Return [x, y] of the center of cell containing provided text 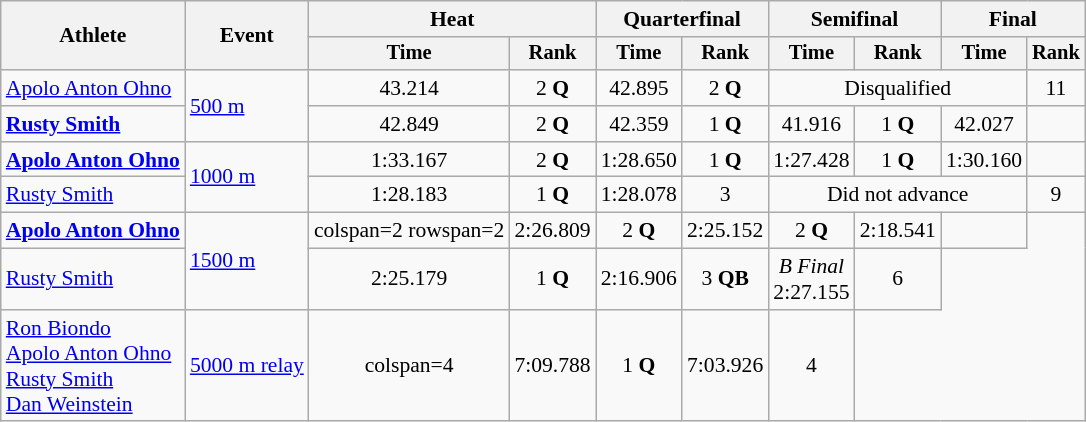
11 [1056, 88]
B Final2:27.155 [811, 280]
3 [725, 195]
42.359 [639, 124]
6 [898, 280]
42.849 [410, 124]
41.916 [811, 124]
Event [247, 36]
500 m [247, 106]
1:30.160 [984, 160]
Quarterfinal [682, 19]
2:25.179 [410, 280]
42.027 [984, 124]
2:26.809 [552, 231]
2:25.152 [725, 231]
42.895 [639, 88]
colspan=2 rowspan=2 [410, 231]
1:28.078 [639, 195]
1:33.167 [410, 160]
Final [1013, 19]
3 QB [725, 280]
4 [811, 366]
2:18.541 [898, 231]
7:03.926 [725, 366]
Semifinal [854, 19]
Did not advance [898, 195]
2:16.906 [639, 280]
1:27.428 [811, 160]
9 [1056, 195]
1:28.183 [410, 195]
43.214 [410, 88]
1:28.650 [639, 160]
Athlete [93, 36]
colspan=4 [410, 366]
Disqualified [898, 88]
1500 m [247, 262]
1000 m [247, 178]
Ron BiondoApolo Anton OhnoRusty SmithDan Weinstein [93, 366]
Heat [452, 19]
7:09.788 [552, 366]
5000 m relay [247, 366]
